Detect which cell encompasses the target text, then output its [x, y] center coordinate. 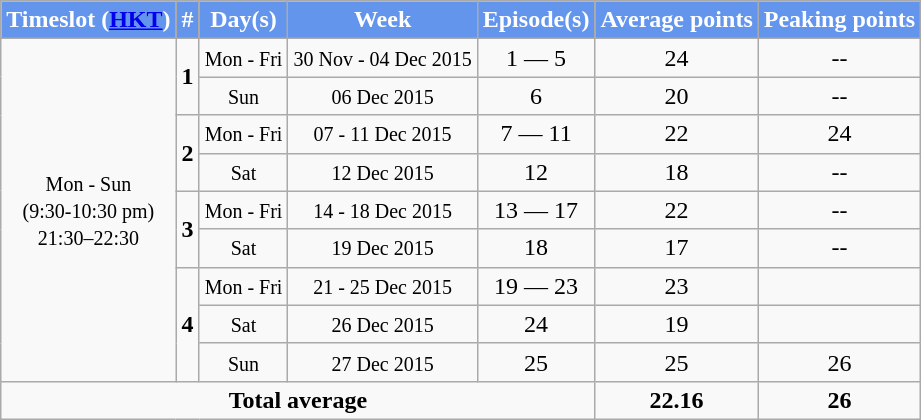
Total average [298, 400]
2 [188, 153]
Mon - Sun(9:30-10:30 pm)21:30–22:30 [88, 210]
13 — 17 [536, 210]
20 [676, 96]
# [188, 20]
07 - 11 Dec 2015 [382, 134]
Average points [676, 20]
26 Dec 2015 [382, 324]
1 [188, 77]
22.16 [676, 400]
Episode(s) [536, 20]
Peaking points [839, 20]
17 [676, 248]
3 [188, 229]
23 [676, 286]
30 Nov - 04 Dec 2015 [382, 58]
7 — 11 [536, 134]
12 Dec 2015 [382, 172]
21 - 25 Dec 2015 [382, 286]
14 - 18 Dec 2015 [382, 210]
4 [188, 324]
19 [676, 324]
Day(s) [244, 20]
19 — 23 [536, 286]
Timeslot (HKT) [88, 20]
06 Dec 2015 [382, 96]
1 — 5 [536, 58]
19 Dec 2015 [382, 248]
Week [382, 20]
12 [536, 172]
6 [536, 96]
27 Dec 2015 [382, 362]
